Capture the cell that displays the provided text and extract its [X, Y] central coordinate. 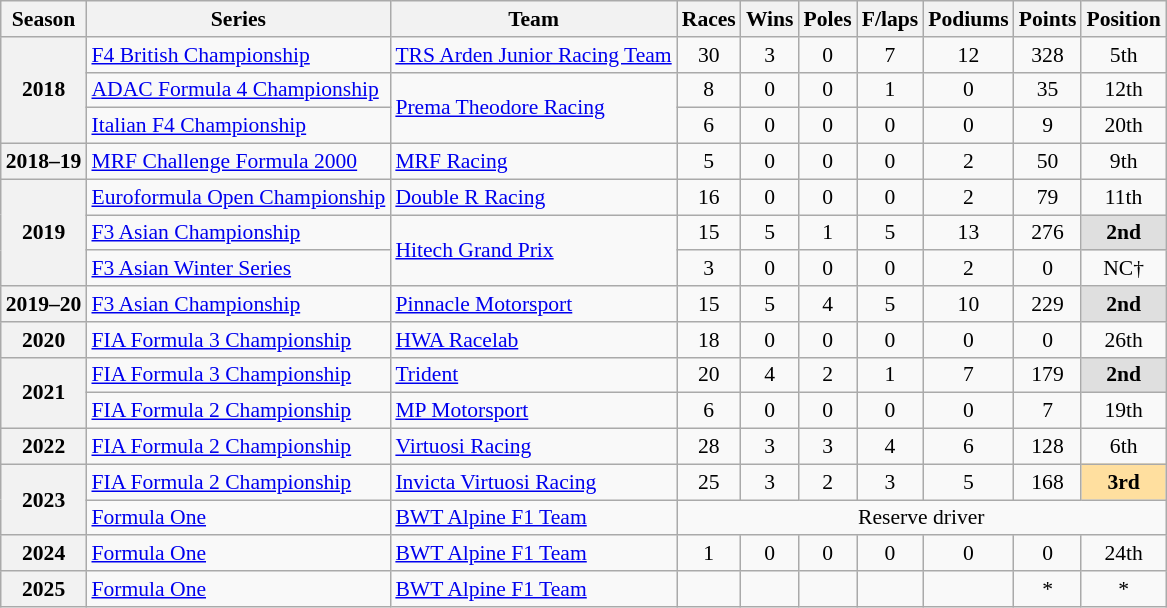
5th [1123, 55]
2025 [44, 589]
276 [1048, 233]
Races [709, 19]
18 [709, 340]
F3 Asian Winter Series [238, 269]
2019–20 [44, 304]
ADAC Formula 4 Championship [238, 90]
26th [1123, 340]
13 [968, 233]
2022 [44, 447]
12 [968, 55]
168 [1048, 482]
2018 [44, 90]
MRF Racing [533, 162]
20th [1123, 126]
6th [1123, 447]
Virtuosi Racing [533, 447]
8 [709, 90]
19th [1123, 411]
Hitech Grand Prix [533, 250]
NC† [1123, 269]
Euroformula Open Championship [238, 197]
2018–19 [44, 162]
9th [1123, 162]
28 [709, 447]
Pinnacle Motorsport [533, 304]
2020 [44, 340]
Series [238, 19]
MRF Challenge Formula 2000 [238, 162]
Invicta Virtuosi Racing [533, 482]
Italian F4 Championship [238, 126]
TRS Arden Junior Racing Team [533, 55]
328 [1048, 55]
12th [1123, 90]
Trident [533, 375]
10 [968, 304]
Wins [770, 19]
30 [709, 55]
Points [1048, 19]
Team [533, 19]
2021 [44, 392]
HWA Racelab [533, 340]
79 [1048, 197]
9 [1048, 126]
Poles [828, 19]
Position [1123, 19]
2024 [44, 554]
179 [1048, 375]
Prema Theodore Racing [533, 108]
MP Motorsport [533, 411]
Double R Racing [533, 197]
Podiums [968, 19]
3rd [1123, 482]
229 [1048, 304]
20 [709, 375]
24th [1123, 554]
128 [1048, 447]
35 [1048, 90]
F4 British Championship [238, 55]
2023 [44, 500]
Reserve driver [922, 518]
11th [1123, 197]
50 [1048, 162]
Season [44, 19]
25 [709, 482]
2019 [44, 232]
16 [709, 197]
F/laps [890, 19]
